Detect which cell encompasses the target text, then output its [x, y] center coordinate. 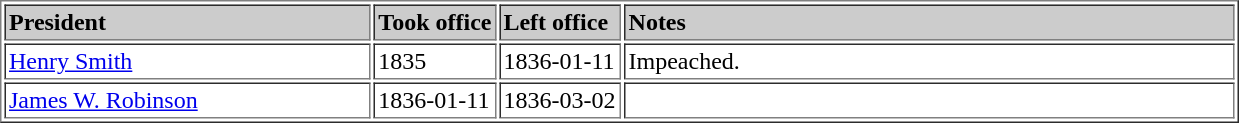
James W. Robinson [187, 100]
1836-03-02 [560, 100]
Took office [435, 22]
Notes [930, 22]
Henry Smith [187, 62]
Left office [560, 22]
Impeached. [930, 62]
President [187, 22]
1835 [435, 62]
